Determine the [X, Y] coordinate at the center of the cell enclosing the given text.  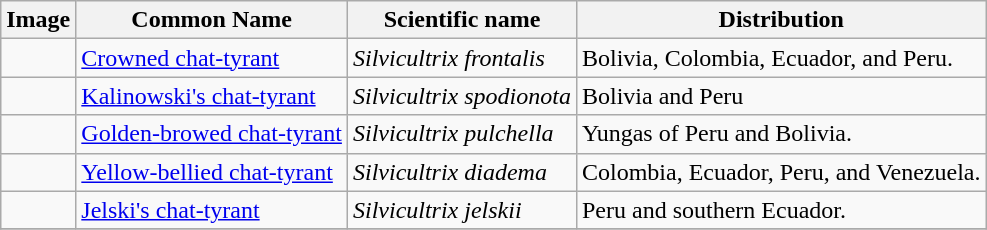
Distribution [781, 20]
Scientific name [462, 20]
Common Name [212, 20]
Silvicultrix jelskii [462, 210]
Peru and southern Ecuador. [781, 210]
Crowned chat-tyrant [212, 58]
Golden-browed chat-tyrant [212, 134]
Silvicultrix frontalis [462, 58]
Yellow-bellied chat-tyrant [212, 172]
Silvicultrix diadema [462, 172]
Jelski's chat-tyrant [212, 210]
Silvicultrix pulchella [462, 134]
Bolivia, Colombia, Ecuador, and Peru. [781, 58]
Image [38, 20]
Colombia, Ecuador, Peru, and Venezuela. [781, 172]
Yungas of Peru and Bolivia. [781, 134]
Bolivia and Peru [781, 96]
Silvicultrix spodionota [462, 96]
Kalinowski's chat-tyrant [212, 96]
